From the cell containing the given text, extract its center point as [X, Y] coordinate. 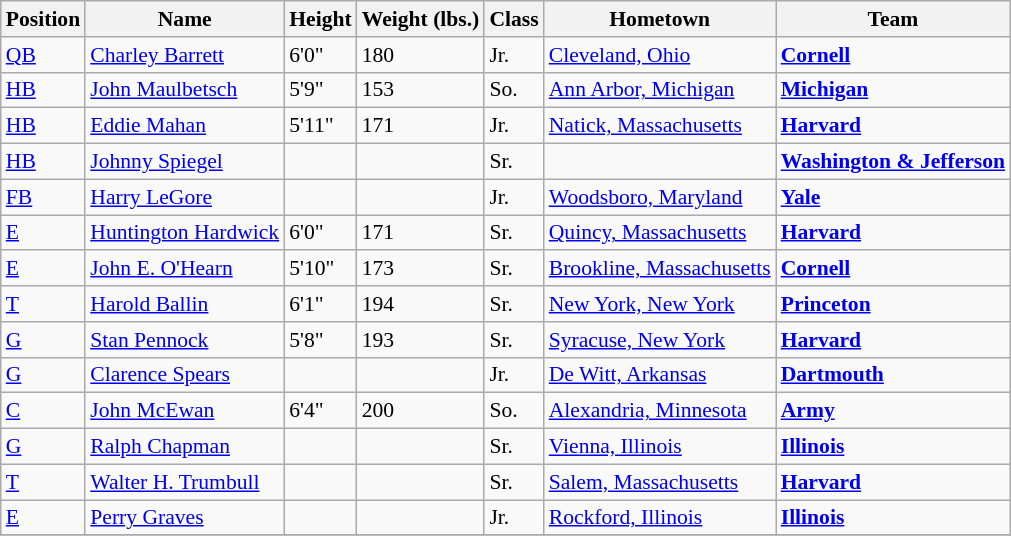
Position [43, 19]
Clarence Spears [184, 375]
Class [514, 19]
153 [421, 90]
Yale [893, 197]
Weight (lbs.) [421, 19]
John Maulbetsch [184, 90]
173 [421, 269]
Woodsboro, Maryland [660, 197]
C [43, 411]
Huntington Hardwick [184, 233]
Cleveland, Ohio [660, 55]
Dartmouth [893, 375]
Ralph Chapman [184, 447]
Washington & Jefferson [893, 162]
194 [421, 304]
Team [893, 19]
193 [421, 340]
Charley Barrett [184, 55]
200 [421, 411]
John McEwan [184, 411]
5'8" [320, 340]
Harry LeGore [184, 197]
5'10" [320, 269]
6'4" [320, 411]
John E. O'Hearn [184, 269]
Name [184, 19]
Perry Graves [184, 518]
6'1" [320, 304]
Rockford, Illinois [660, 518]
Brookline, Massachusetts [660, 269]
Quincy, Massachusetts [660, 233]
QB [43, 55]
Princeton [893, 304]
Alexandria, Minnesota [660, 411]
Hometown [660, 19]
Eddie Mahan [184, 126]
De Witt, Arkansas [660, 375]
Ann Arbor, Michigan [660, 90]
Natick, Massachusetts [660, 126]
Army [893, 411]
New York, New York [660, 304]
Johnny Spiegel [184, 162]
5'9" [320, 90]
Height [320, 19]
5'11" [320, 126]
Salem, Massachusetts [660, 482]
Vienna, Illinois [660, 447]
Syracuse, New York [660, 340]
Harold Ballin [184, 304]
Stan Pennock [184, 340]
Michigan [893, 90]
180 [421, 55]
Walter H. Trumbull [184, 482]
FB [43, 197]
